Identify which cell holds the provided text, then report its (x, y) central coordinate. 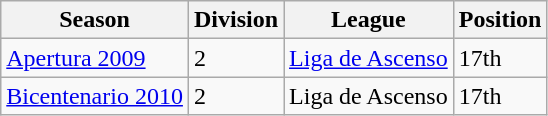
Bicentenario 2010 (95, 96)
Division (236, 20)
Position (500, 20)
Apertura 2009 (95, 58)
Season (95, 20)
League (369, 20)
